Scan for the cell matching the given text and deliver its [X, Y] coordinate at center. 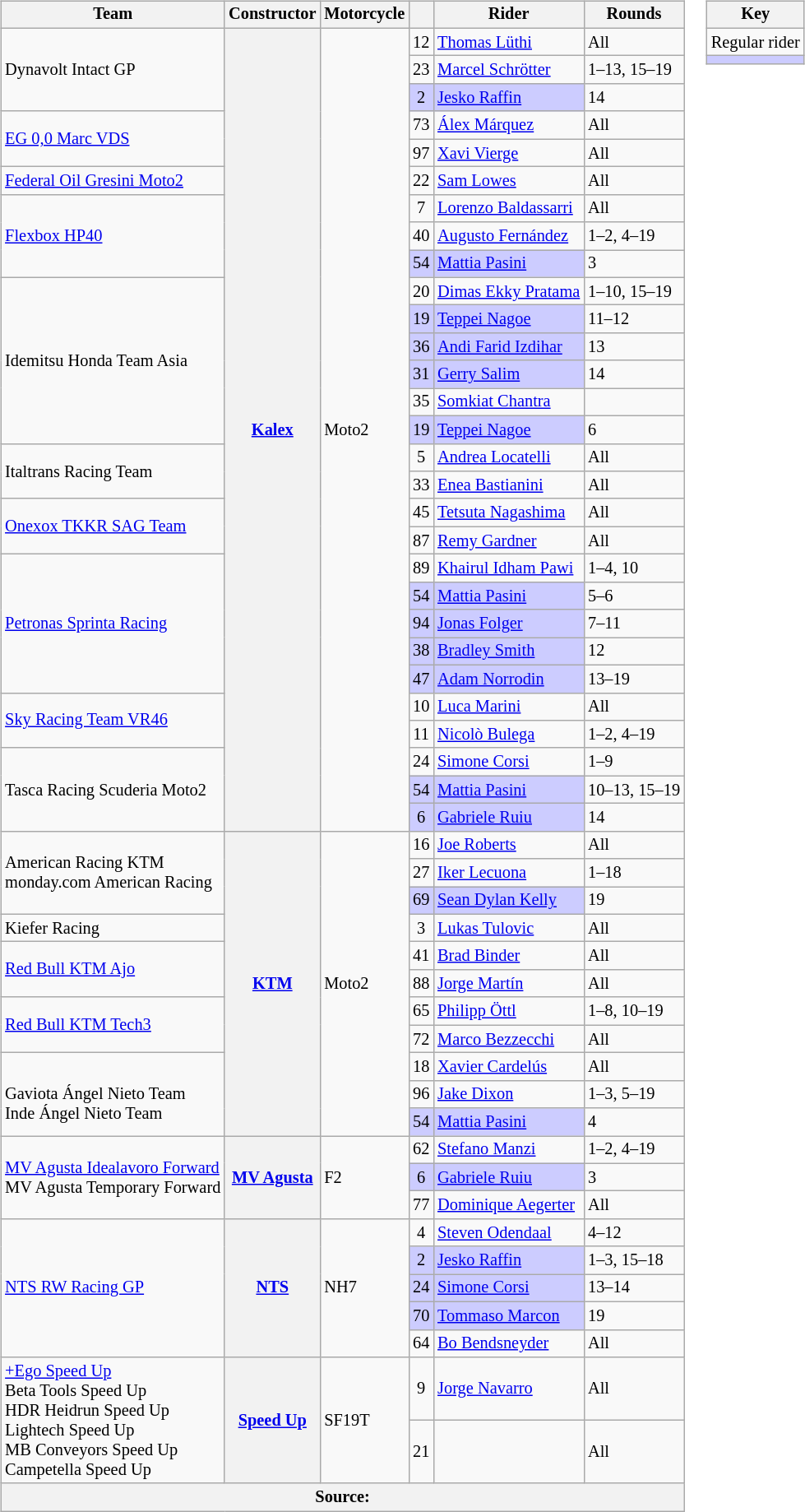
Italtrans Racing Team [113, 471]
Xavi Vierge [508, 153]
23 [421, 70]
21 [421, 1453]
Enea Bastianini [508, 485]
10 [421, 707]
Key [756, 15]
62 [421, 1150]
35 [421, 402]
Thomas Lüthi [508, 42]
7–11 [634, 624]
Marcel Schrötter [508, 70]
MV Agusta [272, 1178]
69 [421, 901]
Stefano Manzi [508, 1150]
Motorcycle [364, 15]
Augusto Fernández [508, 236]
Rider [508, 15]
Marco Bezzecchi [508, 1039]
KTM [272, 983]
Iker Lecuona [508, 873]
F2 [364, 1178]
16 [421, 845]
96 [421, 1094]
31 [421, 374]
Jake Dixon [508, 1094]
NTS [272, 1288]
64 [421, 1343]
1–10, 15–19 [634, 291]
11–12 [634, 319]
47 [421, 679]
27 [421, 873]
22 [421, 181]
Bradley Smith [508, 652]
Luca Marini [508, 707]
4–12 [634, 1233]
11 [421, 735]
Rounds [634, 15]
Dimas Ekky Pratama [508, 291]
Petronas Sprinta Racing [113, 624]
Adam Norrodin [508, 679]
Gaviota Ángel Nieto Team Inde Ángel Nieto Team [113, 1094]
Xavier Cardelús [508, 1067]
Philipp Öttl [508, 1011]
87 [421, 540]
13–14 [634, 1288]
Red Bull KTM Ajo [113, 969]
Remy Gardner [508, 540]
Lukas Tulovic [508, 928]
Onexox TKKR SAG Team [113, 526]
MV Agusta Idealavoro Forward MV Agusta Temporary Forward [113, 1178]
Lorenzo Baldassarri [508, 208]
97 [421, 153]
18 [421, 1067]
EG 0,0 Marc VDS [113, 138]
Jonas Folger [508, 624]
Nicolò Bulega [508, 735]
89 [421, 568]
45 [421, 513]
Sam Lowes [508, 181]
Tetsuta Nagashima [508, 513]
Regular rider [756, 42]
Bo Bendsneyder [508, 1343]
Speed Up [272, 1421]
40 [421, 236]
94 [421, 624]
Andrea Locatelli [508, 457]
1–13, 15–19 [634, 70]
Khairul Idham Pawi [508, 568]
Red Bull KTM Tech3 [113, 1025]
7 [421, 208]
13–19 [634, 679]
Flexbox HP40 [113, 235]
Sky Racing Team VR46 [113, 721]
SF19T [364, 1421]
American Racing KTM monday.com American Racing [113, 872]
9 [421, 1389]
41 [421, 956]
Source: [342, 1497]
Dynavolt Intact GP [113, 69]
1–9 [634, 762]
Tommaso Marcon [508, 1315]
77 [421, 1205]
72 [421, 1039]
Tasca Racing Scuderia Moto2 [113, 790]
+Ego Speed Up Beta Tools Speed Up HDR Heidrun Speed Up Lightech Speed Up MB Conveyors Speed Up Campetella Speed Up [113, 1421]
33 [421, 485]
Somkiat Chantra [508, 402]
Jorge Navarro [508, 1389]
Team [113, 15]
Joe Roberts [508, 845]
Kalex [272, 429]
1–3, 15–18 [634, 1260]
Kiefer Racing [113, 928]
88 [421, 984]
36 [421, 347]
Steven Odendaal [508, 1233]
1–3, 5–19 [634, 1094]
20 [421, 291]
NH7 [364, 1288]
Federal Oil Gresini Moto2 [113, 181]
5–6 [634, 596]
Álex Márquez [508, 125]
1–18 [634, 873]
Sean Dylan Kelly [508, 901]
Gerry Salim [508, 374]
Idemitsu Honda Team Asia [113, 360]
73 [421, 125]
Brad Binder [508, 956]
10–13, 15–19 [634, 790]
13 [634, 347]
38 [421, 652]
70 [421, 1315]
Dominique Aegerter [508, 1205]
5 [421, 457]
Constructor [272, 15]
65 [421, 1011]
Jorge Martín [508, 984]
1–4, 10 [634, 568]
NTS RW Racing GP [113, 1288]
1–8, 10–19 [634, 1011]
Andi Farid Izdihar [508, 347]
